For the text-containing cell, return its midpoint in [X, Y] coordinate format. 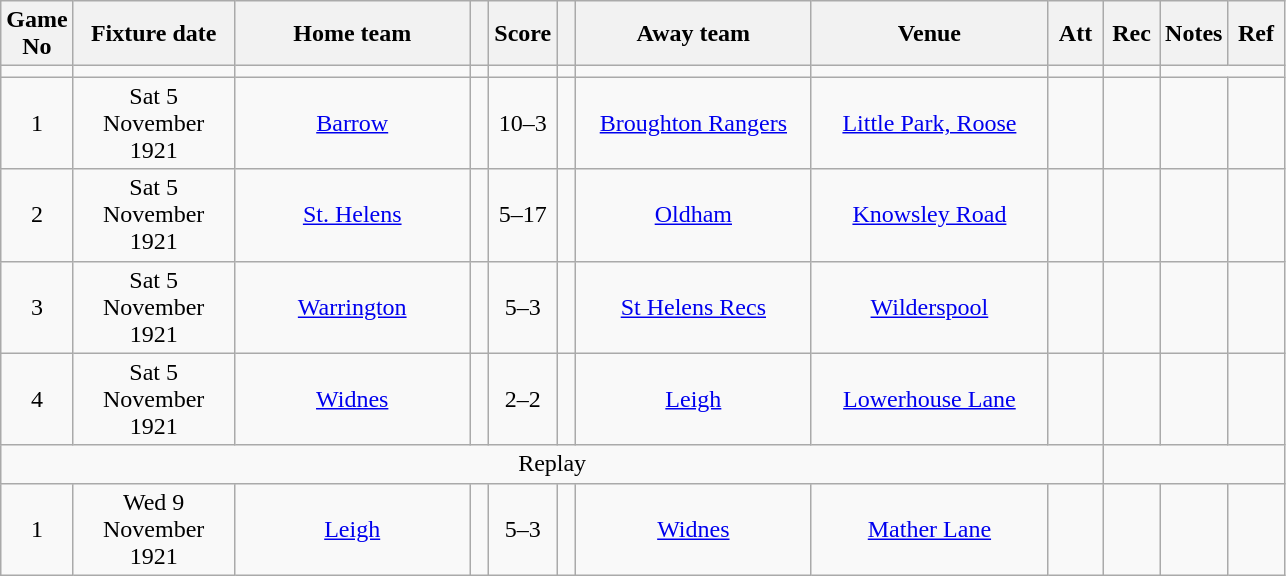
2–2 [523, 399]
Notes [1194, 34]
Knowsley Road [929, 215]
Wed 9 November 1921 [154, 529]
Home team [352, 34]
3 [37, 307]
Oldham [693, 215]
Rec [1132, 34]
Away team [693, 34]
Broughton Rangers [693, 123]
Fixture date [154, 34]
Mather Lane [929, 529]
Replay [552, 464]
St. Helens [352, 215]
Lowerhouse Lane [929, 399]
Wilderspool [929, 307]
Att [1075, 34]
Little Park, Roose [929, 123]
Ref [1256, 34]
10–3 [523, 123]
Score [523, 34]
Barrow [352, 123]
2 [37, 215]
Warrington [352, 307]
Venue [929, 34]
4 [37, 399]
5–17 [523, 215]
Game No [37, 34]
St Helens Recs [693, 307]
